Find where the given text appears and provide that cell's center as (x, y) coordinate. 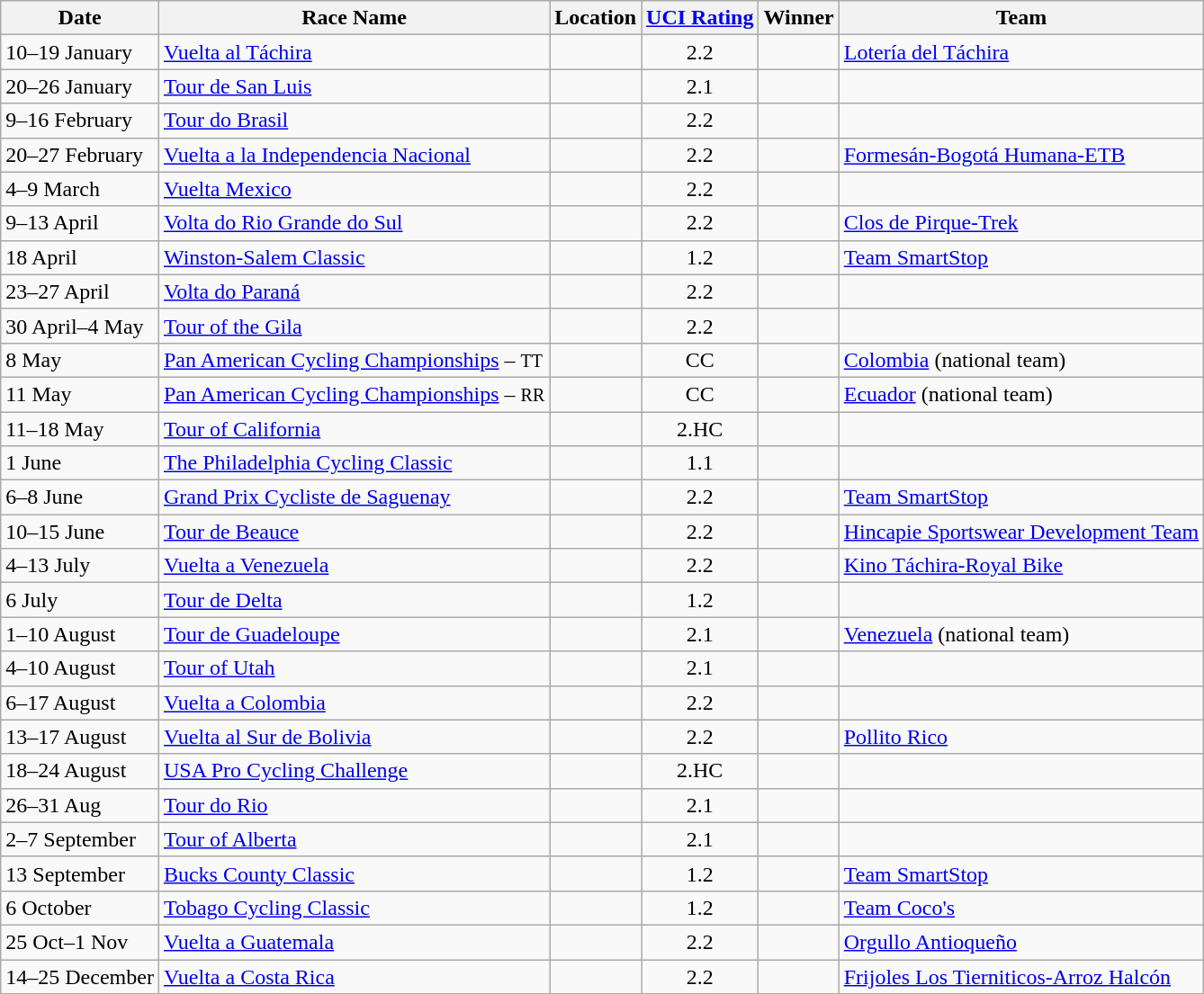
Lotería del Táchira (1020, 52)
1–10 August (80, 634)
Volta do Paraná (354, 291)
4–10 August (80, 668)
6 July (80, 600)
13–17 August (80, 737)
Vuelta a Colombia (354, 703)
Vuelta al Sur de Bolivia (354, 737)
Tour do Rio (354, 805)
Venezuela (national team) (1020, 634)
20–26 January (80, 86)
1.1 (700, 463)
30 April–4 May (80, 326)
Formesán-Bogotá Humana-ETB (1020, 155)
2–7 September (80, 839)
1 June (80, 463)
Frijoles Los Tierniticos-Arroz Halcón (1020, 976)
Team (1020, 18)
Vuelta a Guatemala (354, 942)
USA Pro Cycling Challenge (354, 771)
10–19 January (80, 52)
6–17 August (80, 703)
11–18 May (80, 429)
Tour of Utah (354, 668)
Team Coco's (1020, 908)
Vuelta a Venezuela (354, 566)
20–27 February (80, 155)
Date (80, 18)
Vuelta Mexico (354, 189)
Clos de Pirque-Trek (1020, 223)
Tour de Guadeloupe (354, 634)
Tour of Alberta (354, 839)
The Philadelphia Cycling Classic (354, 463)
Tour de Delta (354, 600)
Hincapie Sportswear Development Team (1020, 532)
9–16 February (80, 121)
Vuelta a Costa Rica (354, 976)
Grand Prix Cycliste de Saguenay (354, 497)
Location (596, 18)
UCI Rating (700, 18)
Vuelta al Táchira (354, 52)
Vuelta a la Independencia Nacional (354, 155)
9–13 April (80, 223)
Tour do Brasil (354, 121)
25 Oct–1 Nov (80, 942)
26–31 Aug (80, 805)
Orgullo Antioqueño (1020, 942)
Race Name (354, 18)
Pan American Cycling Championships – RR (354, 394)
Colombia (national team) (1020, 360)
Tour de Beauce (354, 532)
Winston-Salem Classic (354, 257)
6 October (80, 908)
Tour of California (354, 429)
Ecuador (national team) (1020, 394)
4–9 March (80, 189)
4–13 July (80, 566)
Bucks County Classic (354, 873)
23–27 April (80, 291)
14–25 December (80, 976)
18 April (80, 257)
Winner (799, 18)
Tobago Cycling Classic (354, 908)
Pollito Rico (1020, 737)
Kino Táchira-Royal Bike (1020, 566)
Pan American Cycling Championships – TT (354, 360)
Volta do Rio Grande do Sul (354, 223)
13 September (80, 873)
6–8 June (80, 497)
11 May (80, 394)
10–15 June (80, 532)
8 May (80, 360)
Tour of the Gila (354, 326)
18–24 August (80, 771)
Tour de San Luis (354, 86)
